Capture the cell that displays the provided text and extract its [X, Y] central coordinate. 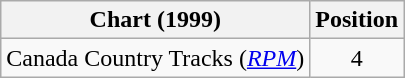
Canada Country Tracks (RPM) [156, 58]
4 [357, 58]
Position [357, 20]
Chart (1999) [156, 20]
